From the cell containing the given text, extract its center point as (x, y) coordinate. 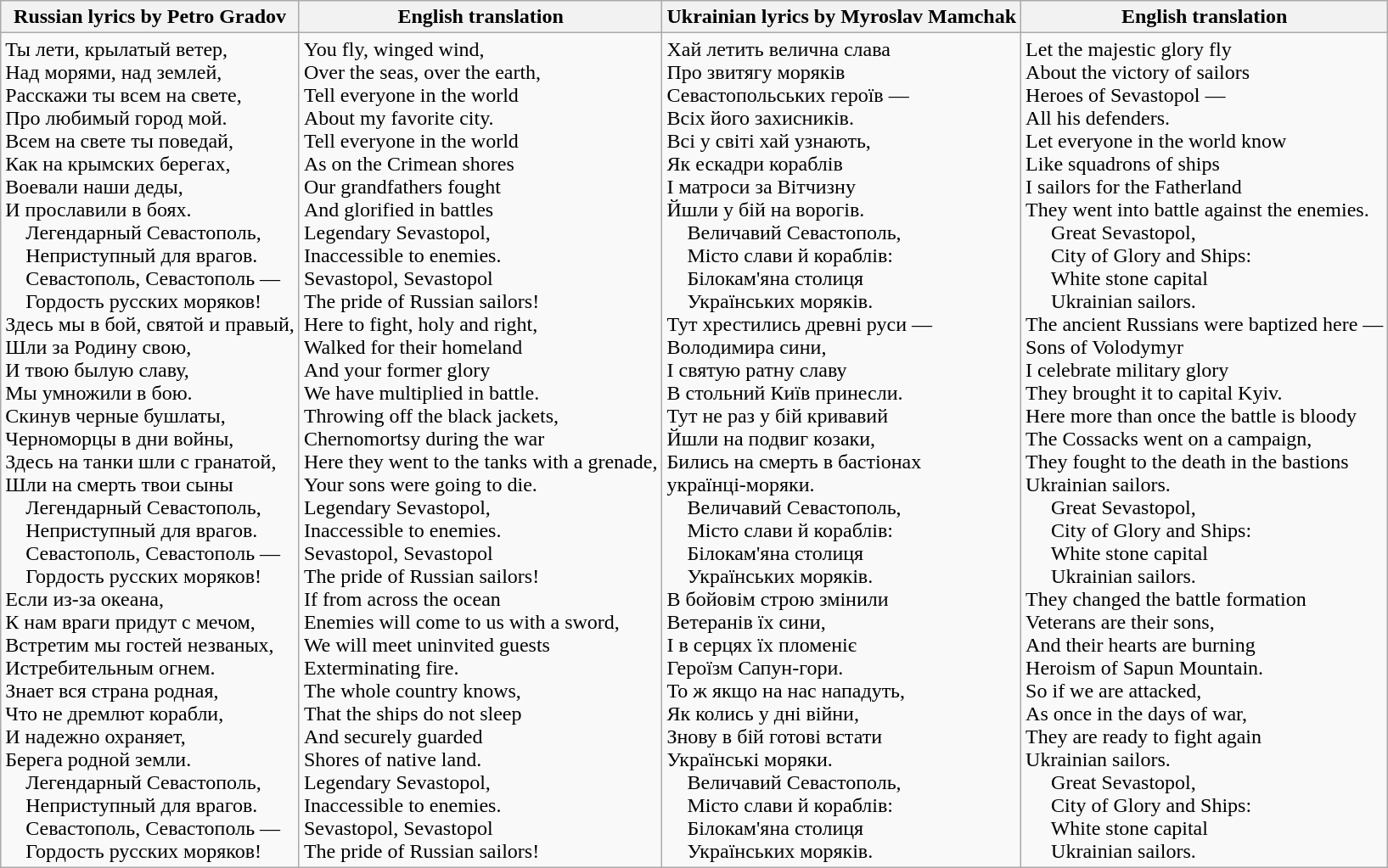
Russian lyrics by Petro Gradov (150, 17)
Ukrainian lyrics by Myroslav Mamchak (842, 17)
